Locate the cell with the specified text and output its [X, Y] center coordinate. 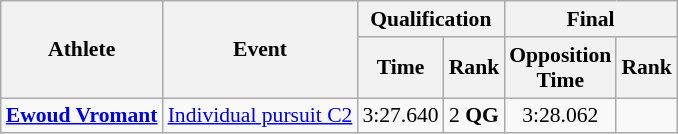
Athlete [82, 50]
Event [260, 50]
Ewoud Vromant [82, 116]
3:27.640 [400, 116]
Qualification [430, 19]
2 QG [474, 116]
Individual pursuit C2 [260, 116]
Final [590, 19]
OppositionTime [560, 68]
3:28.062 [560, 116]
Time [400, 68]
